Return the [X, Y] coordinate for the center point of the cell that contains the specified text.  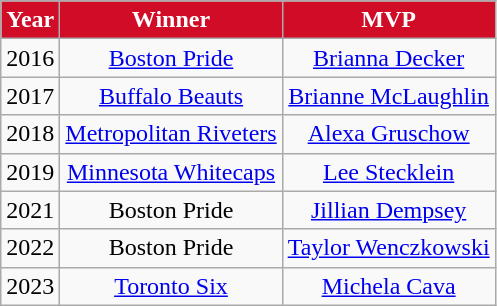
Buffalo Beauts [171, 96]
2022 [30, 248]
MVP [388, 20]
2016 [30, 58]
Alexa Gruschow [388, 134]
2021 [30, 210]
Taylor Wenczkowski [388, 248]
2023 [30, 286]
2017 [30, 96]
2019 [30, 172]
Lee Stecklein [388, 172]
Jillian Dempsey [388, 210]
Winner [171, 20]
Michela Cava [388, 286]
Brianna Decker [388, 58]
Brianne McLaughlin [388, 96]
Metropolitan Riveters [171, 134]
2018 [30, 134]
Toronto Six [171, 286]
Year [30, 20]
Minnesota Whitecaps [171, 172]
